Locate the cell with the specified text and output its [X, Y] center coordinate. 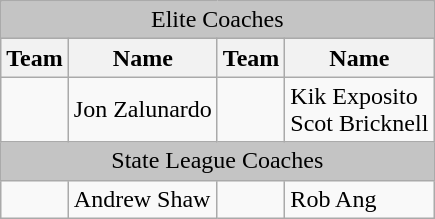
Rob Ang [360, 199]
Jon Zalunardo [142, 110]
State League Coaches [218, 161]
Andrew Shaw [142, 199]
Elite Coaches [218, 20]
Kik Exposito Scot Bricknell [360, 110]
